Provide the (X, Y) coordinate of the cell's center where the given text is located.  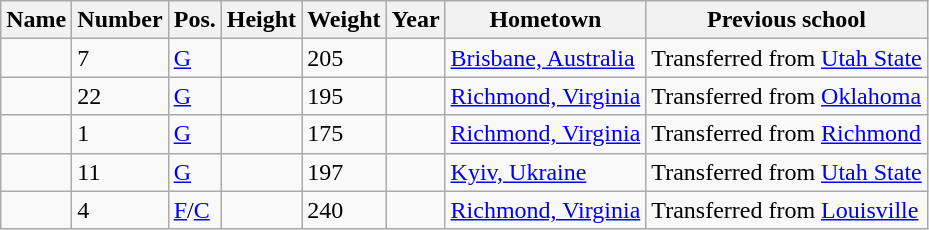
Kyiv, Ukraine (546, 172)
F/C (194, 210)
11 (120, 172)
Transferred from Oklahoma (786, 96)
205 (344, 58)
195 (344, 96)
7 (120, 58)
Hometown (546, 20)
197 (344, 172)
Year (416, 20)
22 (120, 96)
240 (344, 210)
1 (120, 134)
Brisbane, Australia (546, 58)
Pos. (194, 20)
Weight (344, 20)
4 (120, 210)
Name (36, 20)
175 (344, 134)
Previous school (786, 20)
Height (261, 20)
Transferred from Richmond (786, 134)
Number (120, 20)
Transferred from Louisville (786, 210)
